Capture the cell that displays the provided text and extract its [x, y] central coordinate. 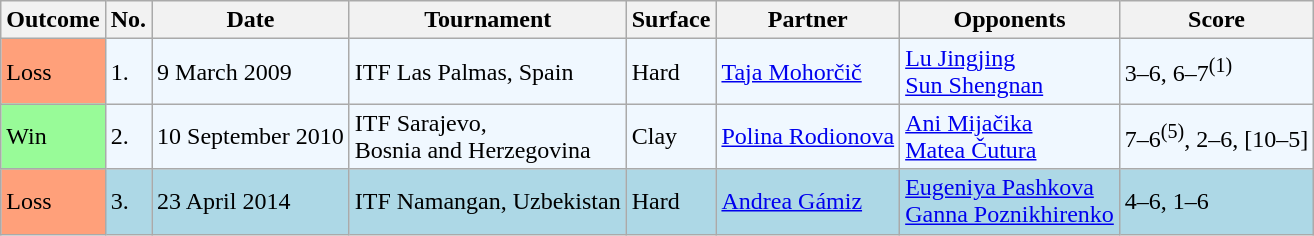
Taja Mohorčič [808, 72]
Score [1216, 20]
23 April 2014 [251, 202]
Date [251, 20]
Clay [671, 136]
4–6, 1–6 [1216, 202]
ITF Namangan, Uzbekistan [488, 202]
Win [53, 136]
Outcome [53, 20]
ITF Sarajevo, Bosnia and Herzegovina [488, 136]
Andrea Gámiz [808, 202]
2. [128, 136]
3–6, 6–7(1) [1216, 72]
No. [128, 20]
10 September 2010 [251, 136]
ITF Las Palmas, Spain [488, 72]
Opponents [1010, 20]
9 March 2009 [251, 72]
Partner [808, 20]
7–6(5), 2–6, [10–5] [1216, 136]
Eugeniya Pashkova Ganna Poznikhirenko [1010, 202]
Surface [671, 20]
3. [128, 202]
Polina Rodionova [808, 136]
Tournament [488, 20]
Lu Jingjing Sun Shengnan [1010, 72]
Ani Mijačika Matea Čutura [1010, 136]
1. [128, 72]
